Return the (x, y) coordinate for the center point of the cell that contains the specified text.  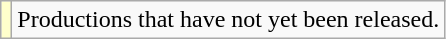
Productions that have not yet been released. (228, 20)
